Locate the cell with the specified text and output its (x, y) center coordinate. 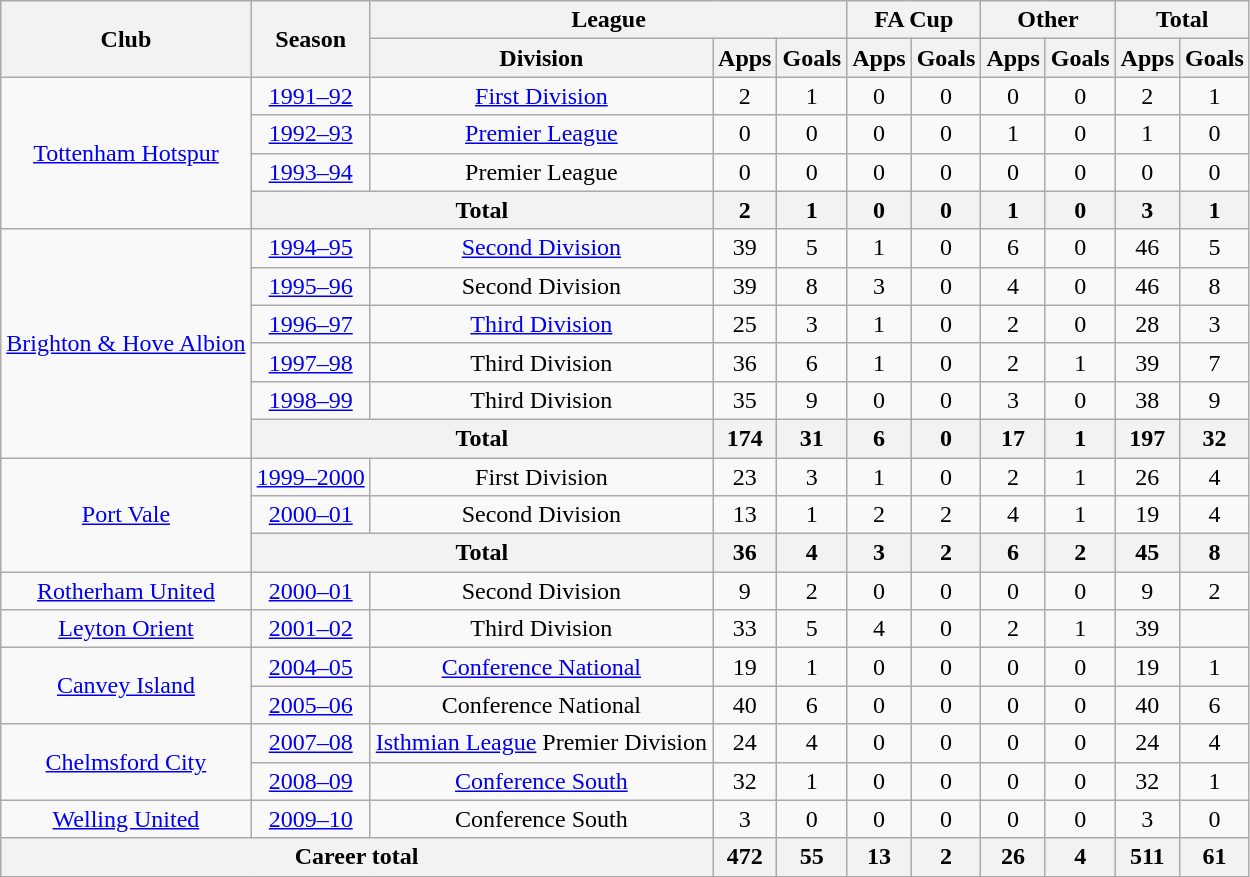
17 (1013, 438)
472 (745, 857)
31 (812, 438)
511 (1147, 857)
Tottenham Hotspur (126, 153)
45 (1147, 553)
23 (745, 477)
Port Vale (126, 515)
35 (745, 400)
1996–97 (310, 324)
2009–10 (310, 819)
1992–93 (310, 134)
1995–96 (310, 286)
38 (1147, 400)
Career total (357, 857)
FA Cup (914, 20)
2001–02 (310, 629)
Welling United (126, 819)
1999–2000 (310, 477)
Leyton Orient (126, 629)
1998–99 (310, 400)
61 (1215, 857)
28 (1147, 324)
Other (1048, 20)
33 (745, 629)
2007–08 (310, 743)
Canvey Island (126, 686)
2005–06 (310, 705)
197 (1147, 438)
55 (812, 857)
Season (310, 39)
1997–98 (310, 362)
Rotherham United (126, 591)
2008–09 (310, 781)
7 (1215, 362)
Chelmsford City (126, 762)
1993–94 (310, 172)
Club (126, 39)
1994–95 (310, 248)
League (608, 20)
1991–92 (310, 96)
2004–05 (310, 667)
Brighton & Hove Albion (126, 343)
174 (745, 438)
Division (541, 58)
25 (745, 324)
Isthmian League Premier Division (541, 743)
